Extract the (X, Y) coordinate from the center of the cell holding the provided text.  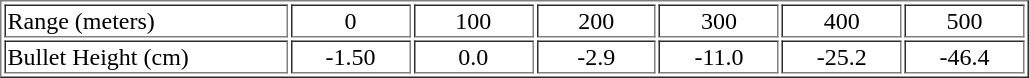
0 (351, 20)
200 (596, 20)
-46.4 (965, 56)
-25.2 (842, 56)
100 (473, 20)
500 (965, 20)
0.0 (473, 56)
-1.50 (351, 56)
400 (842, 20)
-11.0 (719, 56)
Range (meters) (146, 20)
-2.9 (596, 56)
Bullet Height (cm) (146, 56)
300 (719, 20)
